Locate the cell with the specified text and output its [X, Y] center coordinate. 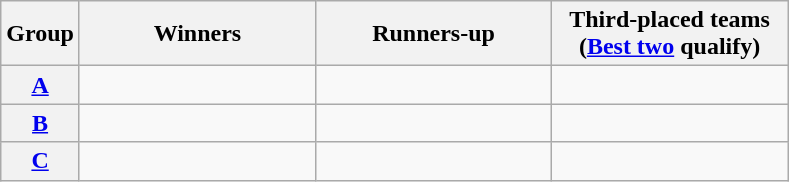
C [40, 161]
Group [40, 34]
B [40, 123]
Winners [197, 34]
Runners-up [433, 34]
A [40, 85]
Third-placed teams(Best two qualify) [670, 34]
